Identify which cell holds the provided text, then report its (X, Y) central coordinate. 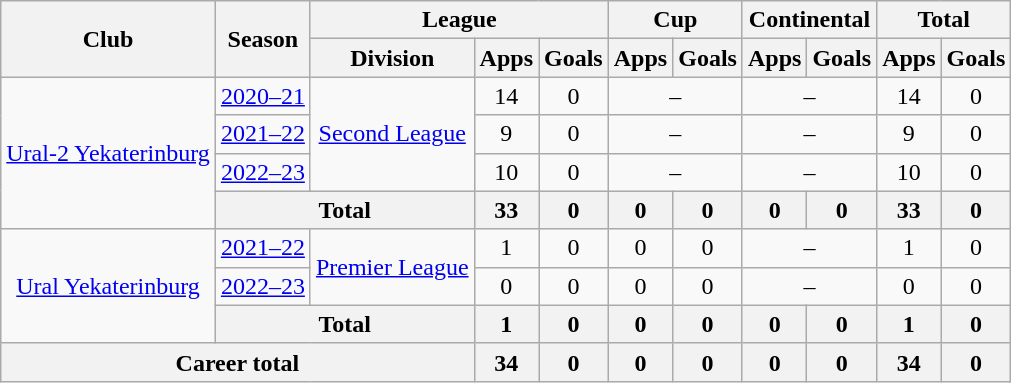
Season (262, 39)
Cup (675, 20)
Ural Yekaterinburg (108, 286)
Division (392, 58)
League (459, 20)
Continental (809, 20)
Ural-2 Yekaterinburg (108, 153)
Premier League (392, 267)
Second League (392, 134)
2020–21 (262, 96)
Career total (238, 362)
Club (108, 39)
